Identify which cell holds the provided text, then report its (X, Y) central coordinate. 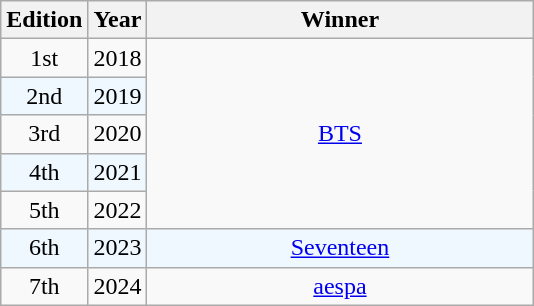
6th (44, 248)
Year (118, 20)
2018 (118, 58)
2023 (118, 248)
2nd (44, 96)
2019 (118, 96)
Edition (44, 20)
2024 (118, 286)
Seventeen (340, 248)
aespa (340, 286)
Winner (340, 20)
7th (44, 286)
2020 (118, 134)
3rd (44, 134)
5th (44, 210)
2022 (118, 210)
1st (44, 58)
BTS (340, 134)
2021 (118, 172)
4th (44, 172)
